Extract the [X, Y] coordinate from the center of the cell holding the provided text.  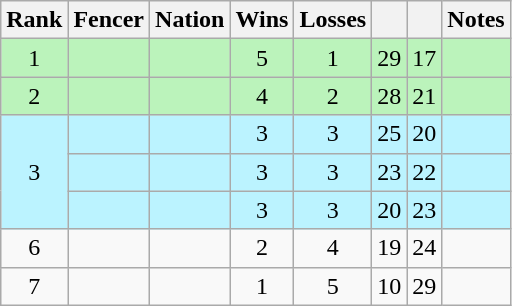
24 [424, 248]
Rank [34, 20]
Nation [190, 20]
6 [34, 248]
22 [424, 172]
17 [424, 58]
28 [390, 96]
Wins [262, 20]
25 [390, 134]
10 [390, 286]
19 [390, 248]
21 [424, 96]
Losses [333, 20]
Notes [476, 20]
7 [34, 286]
Fencer [109, 20]
